Locate the cell with the specified text and output its [X, Y] center coordinate. 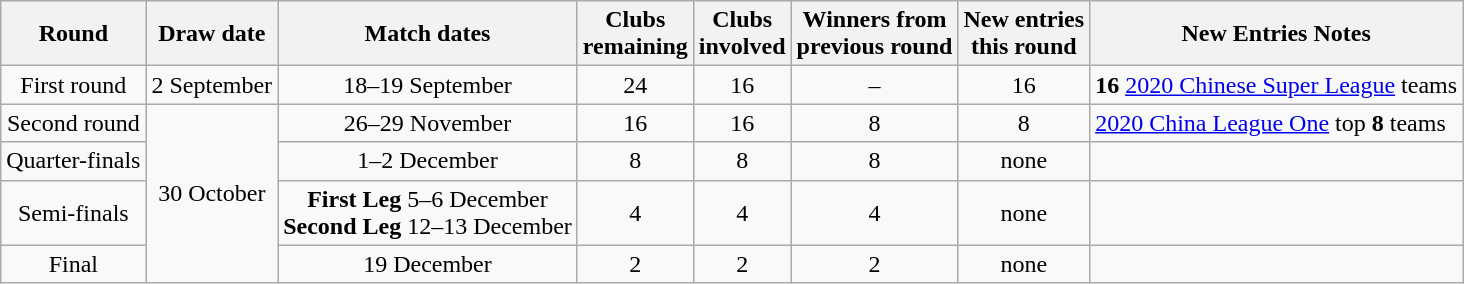
New Entries Notes [1276, 34]
First Leg 5–6 December Second Leg 12–13 December [428, 212]
Round [74, 34]
2 September [212, 85]
26–29 November [428, 123]
New entriesthis round [1024, 34]
Second round [74, 123]
30 October [212, 194]
First round [74, 85]
18–19 September [428, 85]
Clubsremaining [635, 34]
1–2 December [428, 161]
24 [635, 85]
Final [74, 264]
2020 China League One top 8 teams [1276, 123]
Draw date [212, 34]
Clubsinvolved [742, 34]
Quarter-finals [74, 161]
– [874, 85]
Semi-finals [74, 212]
Winners fromprevious round [874, 34]
Match dates [428, 34]
19 December [428, 264]
16 2020 Chinese Super League teams [1276, 85]
